Detect which cell encompasses the target text, then output its [X, Y] center coordinate. 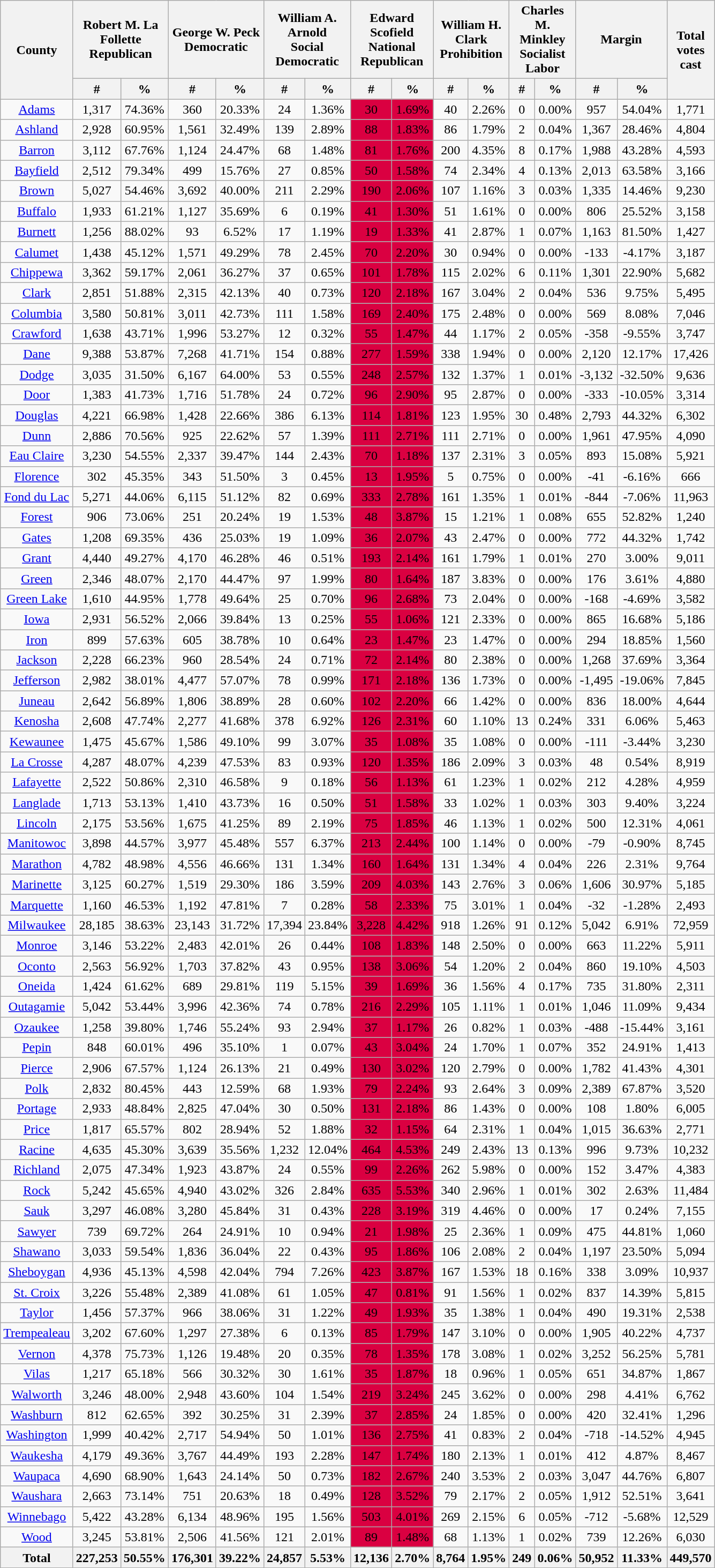
772 [597, 537]
65.57% [145, 1129]
5,242 [96, 1190]
180 [451, 1455]
9,636 [691, 375]
48.00% [145, 1394]
40.42% [145, 1435]
38.78% [240, 639]
51.88% [145, 293]
28 [284, 701]
46.53% [145, 905]
4,945 [691, 1435]
Shawano [36, 1251]
475 [597, 1231]
0.93% [328, 762]
Richland [36, 1170]
-488 [597, 1027]
277 [372, 354]
-133 [597, 252]
0.82% [488, 1027]
1.42% [488, 701]
123 [451, 415]
1.87% [412, 1374]
32 [372, 1129]
557 [284, 843]
2,851 [96, 293]
Oconto [36, 966]
45.65% [145, 1190]
1,297 [192, 1333]
97 [284, 578]
2,717 [192, 1435]
1,163 [597, 232]
1,561 [192, 130]
423 [372, 1272]
0.81% [412, 1292]
Robert M. La FolletteRepublican [121, 40]
7,155 [691, 1211]
41.25% [240, 823]
Winnebago [36, 1517]
2,061 [192, 272]
326 [284, 1190]
837 [597, 1292]
128 [372, 1496]
1,232 [284, 1149]
8 [522, 150]
1,742 [691, 537]
1.06% [412, 619]
23,143 [192, 925]
2,906 [96, 1068]
2,337 [192, 456]
5,027 [96, 191]
16 [284, 803]
12.17% [642, 354]
0.69% [328, 497]
30.25% [240, 1415]
36.63% [642, 1129]
1,015 [597, 1129]
132 [451, 375]
4,239 [192, 762]
2.17% [488, 1496]
5,185 [691, 884]
490 [597, 1313]
6.06% [642, 721]
48.84% [145, 1109]
2.84% [328, 1190]
29.81% [240, 987]
57 [284, 436]
-1,495 [597, 681]
17,394 [284, 925]
2,066 [192, 619]
-19.06% [642, 681]
Sawyer [36, 1231]
4,737 [691, 1333]
53.22% [145, 945]
52.82% [642, 517]
2.06% [412, 191]
3,520 [691, 1088]
3,033 [96, 1251]
228 [372, 1211]
566 [192, 1374]
848 [96, 1048]
28.94% [240, 1129]
53.56% [145, 823]
5,495 [691, 293]
2,311 [691, 987]
2.79% [488, 1068]
-10.05% [642, 395]
23.50% [642, 1251]
Iowa [36, 619]
39 [372, 987]
-32.50% [642, 375]
8.08% [642, 313]
88 [372, 130]
Waushara [36, 1496]
40.22% [642, 1333]
24.14% [240, 1476]
2.96% [488, 1190]
1,192 [192, 905]
Chippewa [36, 272]
1,571 [192, 252]
1,643 [192, 1476]
74.36% [145, 109]
1.98% [412, 1231]
Charles M. MinkleySocialist Labor [543, 40]
0.11% [555, 272]
4,880 [691, 578]
12.59% [240, 1088]
0.12% [555, 925]
50.55% [145, 1557]
Wood [36, 1537]
57.37% [145, 1313]
Milwaukee [36, 925]
43.60% [240, 1394]
3.09% [642, 1272]
3.62% [488, 1394]
4.87% [642, 1455]
2,170 [192, 578]
2,175 [96, 823]
7.26% [328, 1272]
Barron [36, 150]
46.58% [240, 782]
2,663 [96, 1496]
245 [451, 1394]
0.45% [328, 476]
45.12% [145, 252]
42.36% [240, 1007]
1,413 [691, 1048]
906 [96, 517]
1,126 [192, 1354]
41.08% [240, 1292]
1.23% [488, 782]
Forest [36, 517]
1,256 [96, 232]
Jefferson [36, 681]
50.86% [145, 782]
-333 [597, 395]
52 [284, 1129]
28,185 [96, 925]
-79 [597, 843]
3,161 [691, 1027]
64.00% [240, 375]
2.48% [488, 313]
3.83% [488, 578]
1.14% [488, 843]
3,125 [96, 884]
55.48% [145, 1292]
169 [372, 313]
37.69% [642, 660]
251 [192, 517]
11.22% [642, 945]
1.73% [488, 681]
3,639 [192, 1149]
865 [597, 619]
262 [451, 1170]
3,252 [597, 1354]
44.95% [145, 599]
3,641 [691, 1496]
41.56% [240, 1537]
45.30% [145, 1149]
1,817 [96, 1129]
499 [192, 170]
Eau Claire [36, 456]
3,245 [96, 1537]
1,996 [192, 334]
36.04% [240, 1251]
53.87% [145, 354]
2,886 [96, 436]
64 [451, 1129]
40.00% [240, 191]
294 [597, 639]
44.76% [642, 1476]
449,570 [691, 1557]
3,314 [691, 395]
19.48% [240, 1354]
3,224 [691, 803]
2.28% [328, 1455]
4.35% [488, 150]
2,933 [96, 1109]
3,112 [96, 150]
0.60% [328, 701]
65.18% [145, 1374]
54.46% [145, 191]
270 [597, 558]
51.78% [240, 395]
4,940 [192, 1190]
2,310 [192, 782]
1,335 [597, 191]
Fond du Lac [36, 497]
1,675 [192, 823]
3,187 [691, 252]
73 [451, 599]
106 [451, 1251]
3.53% [488, 1476]
51.12% [240, 497]
54.94% [240, 1435]
Pepin [36, 1048]
227,253 [96, 1557]
605 [192, 639]
2.85% [412, 1415]
1,383 [96, 395]
3,280 [192, 1211]
56.92% [145, 966]
63.58% [642, 170]
45.48% [240, 843]
35.56% [240, 1149]
5,921 [691, 456]
44 [451, 334]
9.40% [642, 803]
6,167 [192, 375]
2,506 [192, 1537]
William A. ArnoldSocial Democratic [307, 40]
11.33% [642, 1557]
Brown [36, 191]
5,422 [96, 1517]
-358 [597, 334]
42.13% [240, 293]
200 [451, 150]
966 [192, 1313]
-14.52% [642, 1435]
3.24% [412, 1394]
6,115 [192, 497]
Walworth [36, 1394]
7,845 [691, 681]
137 [451, 456]
2,948 [192, 1394]
Dunn [36, 436]
4,061 [691, 823]
3.06% [412, 966]
3,146 [96, 945]
1.86% [412, 1251]
41.68% [240, 721]
3.01% [488, 905]
51.50% [240, 476]
794 [284, 1272]
79.34% [145, 170]
39.22% [240, 1557]
1,197 [597, 1251]
42.04% [240, 1272]
47.74% [145, 721]
412 [597, 1455]
12 [284, 334]
-111 [597, 742]
1,258 [96, 1027]
2.01% [328, 1537]
219 [372, 1394]
0.54% [642, 762]
Vilas [36, 1374]
1,638 [96, 334]
386 [284, 415]
15.76% [240, 170]
1,367 [597, 130]
0.25% [328, 619]
4.01% [412, 1517]
53 [284, 375]
1.78% [412, 272]
47.04% [240, 1109]
213 [372, 843]
49.36% [145, 1455]
Washington [36, 1435]
2,771 [691, 1129]
66 [451, 701]
240 [451, 1476]
1,217 [96, 1374]
2.67% [412, 1476]
3,158 [691, 211]
2.76% [488, 884]
2,793 [597, 415]
2.68% [412, 599]
635 [372, 1190]
1,923 [192, 1170]
38.06% [240, 1313]
6,134 [192, 1517]
2.02% [488, 272]
0.16% [555, 1272]
32.41% [642, 1415]
Outagamie [36, 1007]
5,271 [96, 497]
53.13% [145, 803]
32.49% [240, 130]
176 [597, 578]
1.15% [412, 1129]
Edward ScofieldNational Republican [392, 40]
0.83% [488, 1435]
0.75% [488, 476]
Dane [36, 354]
7,268 [192, 354]
-5.68% [642, 1517]
1,208 [96, 537]
536 [597, 293]
60.27% [145, 884]
4,378 [96, 1354]
812 [96, 1415]
28.46% [642, 130]
2.94% [328, 1027]
1,771 [691, 109]
187 [451, 578]
60.95% [145, 130]
144 [284, 456]
3,202 [96, 1333]
20.63% [240, 1496]
Monroe [36, 945]
2,982 [96, 681]
2,642 [96, 701]
Green Lake [36, 599]
5,911 [691, 945]
105 [451, 1007]
67.76% [145, 150]
4.28% [642, 782]
899 [96, 639]
60.01% [145, 1048]
12.26% [642, 1537]
30.32% [240, 1374]
Waupaca [36, 1476]
-7.06% [642, 497]
1.81% [412, 415]
11,484 [691, 1190]
1,746 [192, 1027]
340 [451, 1190]
Oneida [36, 987]
1,713 [96, 803]
3,011 [192, 313]
4,221 [96, 415]
41.73% [145, 395]
Ozaukee [36, 1027]
67.87% [642, 1088]
Racine [36, 1149]
464 [372, 1149]
67.57% [145, 1068]
Manitowoc [36, 843]
Sauk [36, 1211]
1,610 [96, 599]
957 [597, 109]
Kewaunee [36, 742]
-3,132 [597, 375]
4,644 [691, 701]
9.75% [642, 293]
35.10% [240, 1048]
24.47% [240, 150]
2.64% [488, 1088]
3,364 [691, 660]
44.47% [240, 578]
2,483 [192, 945]
9,388 [96, 354]
-4.69% [642, 599]
352 [597, 1048]
1,410 [192, 803]
360 [192, 109]
2.08% [488, 1251]
19.10% [642, 966]
56.52% [145, 619]
3,747 [691, 334]
138 [372, 966]
651 [597, 1374]
0.51% [328, 558]
4,287 [96, 762]
45.84% [240, 1211]
Iron [36, 639]
392 [192, 1415]
1,905 [597, 1333]
6.92% [328, 721]
2,931 [96, 619]
Florence [36, 476]
1.43% [488, 1109]
Marathon [36, 864]
70.56% [145, 436]
34.87% [642, 1374]
114 [372, 415]
1.21% [488, 517]
4,593 [691, 150]
6,005 [691, 1109]
15 [451, 517]
Sheboygan [36, 1272]
5,186 [691, 619]
2,512 [96, 170]
38.63% [145, 925]
5.98% [488, 1170]
5,682 [691, 272]
209 [372, 884]
4,179 [96, 1455]
175 [451, 313]
2.36% [488, 1231]
37.82% [240, 966]
Door [36, 395]
Clark [36, 293]
58 [372, 905]
29.30% [240, 884]
6.52% [240, 232]
69.35% [145, 537]
4.53% [412, 1149]
66.98% [145, 415]
9,230 [691, 191]
2.44% [412, 843]
47.95% [642, 436]
38.01% [145, 681]
1.22% [328, 1313]
5,815 [691, 1292]
751 [192, 1496]
47.81% [240, 905]
Lincoln [36, 823]
925 [192, 436]
14.39% [642, 1292]
-32 [597, 905]
3,228 [372, 925]
6,762 [691, 1394]
36.27% [240, 272]
83 [284, 762]
-9.55% [642, 334]
3,996 [192, 1007]
689 [192, 987]
82 [284, 497]
0.35% [328, 1354]
27.38% [240, 1333]
735 [597, 987]
49 [372, 1313]
46.08% [145, 1211]
0.70% [328, 599]
6,807 [691, 1476]
5.15% [328, 987]
45.13% [145, 1272]
2,277 [192, 721]
1,317 [96, 109]
59.17% [145, 272]
88.02% [145, 232]
39.47% [240, 456]
3,297 [96, 1211]
5 [451, 476]
802 [192, 1129]
343 [192, 476]
1.70% [488, 1048]
16.68% [642, 619]
2,928 [96, 130]
2.45% [328, 252]
18.00% [642, 701]
12.31% [642, 823]
18.85% [642, 639]
6.91% [642, 925]
4.46% [488, 1211]
22.62% [240, 436]
160 [372, 864]
2.39% [328, 1415]
1,427 [691, 232]
6.13% [328, 415]
44.57% [145, 843]
3.02% [412, 1068]
2,013 [597, 170]
5,781 [691, 1354]
178 [451, 1354]
-6.16% [642, 476]
Polk [36, 1088]
3,047 [597, 1476]
1.10% [488, 721]
4.41% [642, 1394]
0.99% [328, 681]
66.23% [145, 660]
41.43% [642, 1068]
4.42% [412, 925]
212 [597, 782]
George W. PeckDemocratic [216, 40]
298 [597, 1394]
0.64% [328, 639]
53.44% [145, 1007]
Marquette [36, 905]
47.53% [240, 762]
2,608 [96, 721]
333 [372, 497]
39.84% [240, 619]
11,963 [691, 497]
115 [451, 272]
56.89% [145, 701]
2.07% [412, 537]
2.75% [412, 1435]
County [36, 50]
49.10% [240, 742]
4,936 [96, 1272]
33 [451, 803]
248 [372, 375]
2.57% [412, 375]
45.35% [145, 476]
56 [372, 782]
2,228 [96, 660]
303 [597, 803]
Margin [621, 40]
1,560 [691, 639]
0.08% [555, 517]
1.05% [328, 1292]
12,529 [691, 1517]
176,301 [192, 1557]
4,170 [192, 558]
0.32% [328, 334]
62.65% [145, 1415]
2.34% [488, 170]
Vernon [36, 1354]
1.37% [488, 375]
31.50% [145, 375]
436 [192, 537]
1,586 [192, 742]
211 [284, 191]
152 [597, 1170]
2.04% [488, 599]
8,764 [451, 1557]
2.09% [488, 762]
893 [597, 456]
20.24% [240, 517]
378 [284, 721]
81 [372, 150]
3.59% [328, 884]
46.28% [240, 558]
46.66% [240, 864]
1.88% [328, 1129]
Columbia [36, 313]
La Crosse [36, 762]
182 [372, 1476]
2,825 [192, 1109]
1,296 [691, 1415]
3,035 [96, 375]
11.09% [642, 1007]
Marinette [36, 884]
1,836 [192, 1251]
195 [284, 1517]
107 [451, 191]
1,240 [691, 517]
2.50% [488, 945]
2.40% [412, 313]
53.27% [240, 334]
101 [372, 272]
1.80% [642, 1109]
53.81% [145, 1537]
3.52% [412, 1496]
72 [372, 660]
443 [192, 1088]
119 [284, 987]
3.07% [328, 742]
4,383 [691, 1170]
836 [597, 701]
1,606 [597, 884]
503 [372, 1517]
75.73% [145, 1354]
Kenosha [36, 721]
3,362 [96, 272]
43.02% [240, 1190]
655 [597, 517]
1,160 [96, 905]
Bayfield [36, 170]
30.97% [642, 884]
Jackson [36, 660]
31.80% [642, 987]
67.60% [145, 1333]
1.26% [488, 925]
4,804 [691, 130]
9,764 [691, 864]
8,467 [691, 1455]
0.85% [328, 170]
43.71% [145, 334]
24,857 [284, 1557]
1,999 [96, 1435]
190 [372, 191]
1.09% [328, 537]
20 [284, 1354]
0.72% [328, 395]
80.45% [145, 1088]
139 [284, 130]
2.47% [488, 537]
1,060 [691, 1231]
130 [372, 1068]
85 [372, 1333]
4,440 [96, 558]
7,046 [691, 313]
4,959 [691, 782]
9,434 [691, 1007]
500 [597, 823]
-718 [597, 1435]
2.38% [488, 660]
59.54% [145, 1251]
1,806 [192, 701]
-4.17% [642, 252]
45.67% [145, 742]
1,867 [691, 1374]
1,782 [597, 1068]
9.73% [642, 1149]
42.01% [240, 945]
269 [451, 1517]
1.94% [488, 354]
28.54% [240, 660]
26.13% [240, 1068]
-712 [597, 1517]
20.33% [240, 109]
1,716 [192, 395]
0.19% [328, 211]
St. Croix [36, 1292]
55.24% [240, 1027]
226 [597, 864]
0.96% [488, 1374]
-0.90% [642, 843]
1.02% [488, 803]
2.70% [412, 1557]
61.21% [145, 211]
2,346 [96, 578]
3.10% [488, 1333]
44.49% [240, 1455]
4,598 [192, 1272]
1.74% [412, 1455]
2,315 [192, 293]
50,952 [597, 1557]
1,519 [192, 884]
Grant [36, 558]
6.37% [328, 843]
663 [597, 945]
4,301 [691, 1068]
4.03% [412, 884]
Juneau [36, 701]
3.08% [488, 1354]
-1.28% [642, 905]
9 [284, 782]
0.28% [328, 905]
42.73% [240, 313]
2,120 [597, 354]
1,961 [597, 436]
1,475 [96, 742]
Dodge [36, 375]
3,977 [192, 843]
3,166 [691, 170]
73.14% [145, 1496]
1,046 [597, 1007]
496 [192, 1048]
48.96% [240, 1517]
Green [36, 578]
1,778 [192, 599]
100 [451, 843]
2,522 [96, 782]
27 [284, 170]
52.51% [642, 1496]
Douglas [36, 415]
William H. ClarkProhibition [471, 40]
143 [451, 884]
54.04% [642, 109]
44.81% [642, 1231]
3,246 [96, 1394]
1.76% [412, 150]
8,919 [691, 762]
4,090 [691, 436]
918 [451, 925]
666 [691, 476]
49.29% [240, 252]
104 [284, 1394]
1.16% [488, 191]
81.50% [642, 232]
4,503 [691, 966]
2,493 [691, 905]
Langlade [36, 803]
2,563 [96, 966]
1,428 [192, 415]
12.04% [328, 1149]
216 [372, 1007]
14.46% [642, 191]
Total votes cast [691, 50]
6,302 [691, 415]
1,127 [192, 211]
3,898 [96, 843]
2.63% [642, 1190]
3.19% [412, 1211]
1,424 [96, 987]
Total [36, 1557]
41.71% [240, 354]
Lafayette [36, 782]
25.52% [642, 211]
860 [597, 966]
1.54% [328, 1394]
47 [372, 1292]
264 [192, 1231]
44.06% [145, 497]
9,011 [691, 558]
Pierce [36, 1068]
2.13% [488, 1455]
1.99% [328, 578]
2,832 [96, 1088]
2.15% [488, 1517]
Calumet [36, 252]
4,477 [192, 681]
69.72% [145, 1231]
1,933 [96, 211]
1.01% [328, 1435]
8,745 [691, 843]
Rock [36, 1190]
126 [372, 721]
1.33% [412, 232]
Waukesha [36, 1455]
38.89% [240, 701]
-41 [597, 476]
25.03% [240, 537]
12,136 [372, 1557]
2.24% [412, 1088]
19.31% [642, 1313]
54 [451, 966]
5,094 [691, 1251]
47.34% [145, 1170]
3.61% [642, 578]
0.88% [328, 354]
0.48% [555, 415]
Washburn [36, 1415]
3,580 [96, 313]
1.30% [412, 211]
-168 [597, 599]
996 [597, 1149]
2,075 [96, 1170]
331 [597, 721]
0.71% [328, 660]
102 [372, 701]
54.55% [145, 456]
22.90% [642, 272]
569 [597, 313]
1,456 [96, 1313]
Burnett [36, 232]
49.64% [240, 599]
4,635 [96, 1149]
1.38% [488, 1313]
Ashland [36, 130]
60 [451, 721]
1.18% [412, 456]
50.81% [145, 313]
68.90% [145, 1476]
3.00% [642, 558]
4,782 [96, 864]
35.69% [240, 211]
148 [451, 945]
0.18% [328, 782]
3,692 [192, 191]
10,937 [691, 1272]
61.62% [145, 987]
31.72% [240, 925]
1.39% [328, 436]
6,030 [691, 1537]
57.07% [240, 681]
420 [597, 1415]
48.98% [145, 864]
4,556 [192, 864]
171 [372, 681]
1.36% [328, 109]
2.89% [328, 130]
7 [284, 905]
49.27% [145, 558]
4,690 [96, 1476]
0.65% [328, 272]
1.19% [328, 232]
1,301 [597, 272]
15.08% [642, 456]
1,438 [96, 252]
-15.44% [642, 1027]
22.66% [240, 415]
Taylor [36, 1313]
56.25% [642, 1354]
2,538 [691, 1313]
2.90% [412, 395]
Adams [36, 109]
0.95% [328, 966]
1.11% [488, 1007]
2.78% [412, 497]
22 [284, 1251]
Gates [36, 537]
960 [192, 660]
43.87% [240, 1170]
3.47% [642, 1170]
57.63% [145, 639]
3,767 [192, 1455]
Portage [36, 1109]
39.80% [145, 1027]
-3.44% [642, 742]
2.19% [328, 823]
3,582 [691, 599]
5,463 [691, 721]
0.78% [328, 1007]
3,226 [96, 1292]
73.06% [145, 517]
1.20% [488, 966]
Price [36, 1129]
1.59% [412, 354]
10,232 [691, 1149]
17,426 [691, 354]
319 [451, 1211]
Trempealeau [36, 1333]
72,959 [691, 925]
154 [284, 354]
23.84% [328, 925]
1,268 [597, 660]
43.73% [240, 803]
1,912 [597, 1496]
0.44% [328, 945]
1,988 [597, 150]
Crawford [36, 334]
-844 [597, 497]
1,703 [192, 966]
Buffalo [36, 211]
806 [597, 211]
